Scan for the cell matching the given text and deliver its [X, Y] coordinate at center. 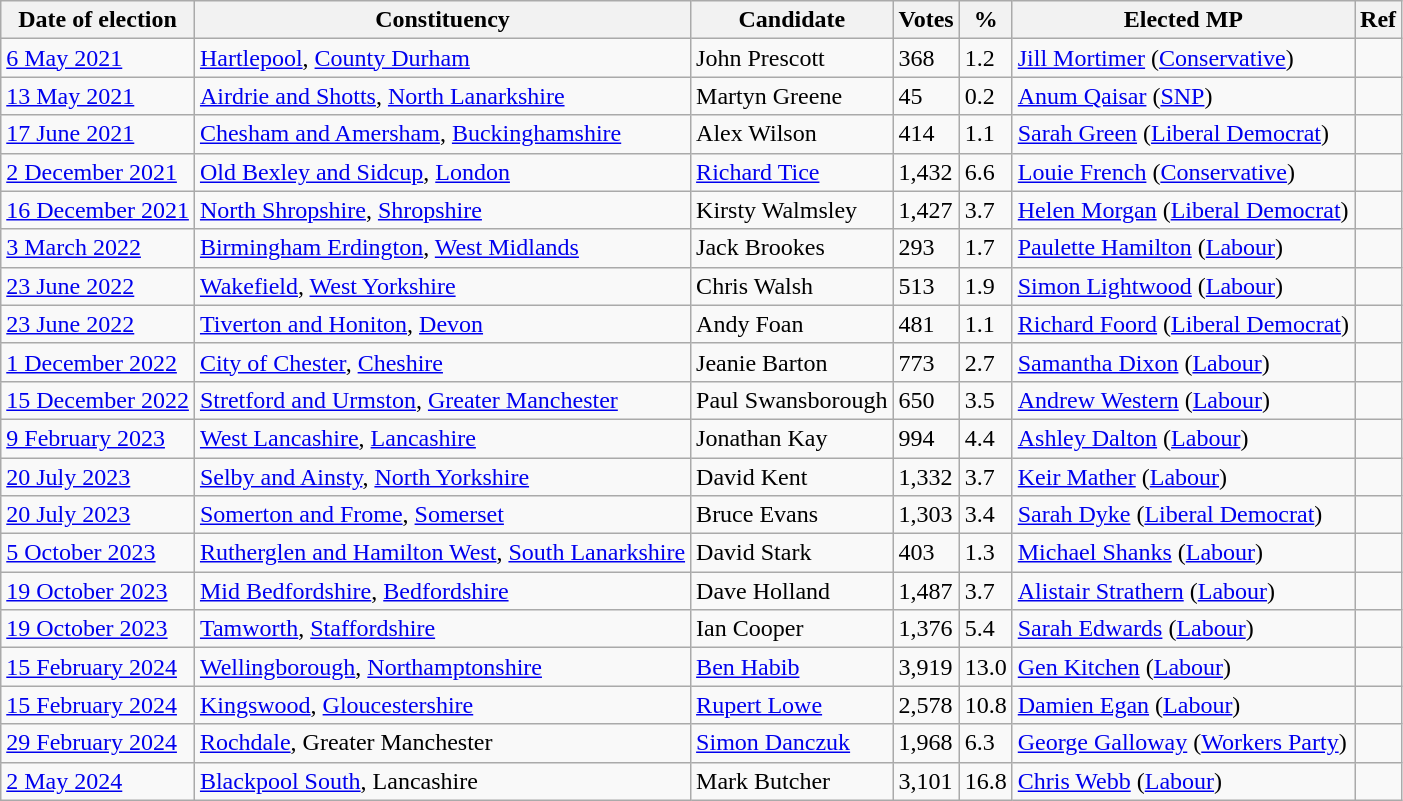
1,968 [926, 743]
3 March 2022 [98, 248]
Chris Webb (Labour) [1183, 781]
Blackpool South, Lancashire [442, 781]
1,432 [926, 172]
1,427 [926, 210]
Airdrie and Shotts, North Lanarkshire [442, 96]
5 October 2023 [98, 553]
29 February 2024 [98, 743]
1.3 [986, 553]
13 May 2021 [98, 96]
773 [926, 362]
Chris Walsh [792, 286]
650 [926, 400]
Selby and Ainsty, North Yorkshire [442, 477]
16.8 [986, 781]
Elected MP [1183, 20]
481 [926, 324]
Richard Foord (Liberal Democrat) [1183, 324]
1,332 [926, 477]
1.7 [986, 248]
Jeanie Barton [792, 362]
13.0 [986, 667]
Kirsty Walmsley [792, 210]
Stretford and Urmston, Greater Manchester [442, 400]
Bruce Evans [792, 515]
Sarah Edwards (Labour) [1183, 629]
Constituency [442, 20]
Somerton and Frome, Somerset [442, 515]
Tamworth, Staffordshire [442, 629]
3,101 [926, 781]
17 June 2021 [98, 134]
Damien Egan (Labour) [1183, 705]
Simon Lightwood (Labour) [1183, 286]
2.7 [986, 362]
6.6 [986, 172]
Rutherglen and Hamilton West, South Lanarkshire [442, 553]
15 December 2022 [98, 400]
Andy Foan [792, 324]
9 February 2023 [98, 438]
Ian Cooper [792, 629]
Date of election [98, 20]
Samantha Dixon (Labour) [1183, 362]
1,376 [926, 629]
Tiverton and Honiton, Devon [442, 324]
3.5 [986, 400]
West Lancashire, Lancashire [442, 438]
10.8 [986, 705]
Mark Butcher [792, 781]
% [986, 20]
0.2 [986, 96]
414 [926, 134]
513 [926, 286]
Ben Habib [792, 667]
Rochdale, Greater Manchester [442, 743]
Wellingborough, Northamptonshire [442, 667]
1,303 [926, 515]
Birmingham Erdington, West Midlands [442, 248]
1.2 [986, 58]
Wakefield, West Yorkshire [442, 286]
Ref [1378, 20]
2 December 2021 [98, 172]
Gen Kitchen (Labour) [1183, 667]
Richard Tice [792, 172]
293 [926, 248]
Jonathan Kay [792, 438]
Hartlepool, County Durham [442, 58]
1 December 2022 [98, 362]
Chesham and Amersham, Buckinghamshire [442, 134]
Mid Bedfordshire, Bedfordshire [442, 591]
Louie French (Conservative) [1183, 172]
45 [926, 96]
Simon Danczuk [792, 743]
16 December 2021 [98, 210]
6 May 2021 [98, 58]
Rupert Lowe [792, 705]
Helen Morgan (Liberal Democrat) [1183, 210]
North Shropshire, Shropshire [442, 210]
Paulette Hamilton (Labour) [1183, 248]
David Kent [792, 477]
Michael Shanks (Labour) [1183, 553]
Sarah Green (Liberal Democrat) [1183, 134]
George Galloway (Workers Party) [1183, 743]
Dave Holland [792, 591]
1.9 [986, 286]
Jack Brookes [792, 248]
Votes [926, 20]
1,487 [926, 591]
John Prescott [792, 58]
3.4 [986, 515]
368 [926, 58]
403 [926, 553]
Kingswood, Gloucestershire [442, 705]
6.3 [986, 743]
Sarah Dyke (Liberal Democrat) [1183, 515]
Old Bexley and Sidcup, London [442, 172]
2,578 [926, 705]
Alex Wilson [792, 134]
5.4 [986, 629]
Andrew Western (Labour) [1183, 400]
Ashley Dalton (Labour) [1183, 438]
Anum Qaisar (SNP) [1183, 96]
Paul Swansborough [792, 400]
4.4 [986, 438]
2 May 2024 [98, 781]
Candidate [792, 20]
Martyn Greene [792, 96]
David Stark [792, 553]
Jill Mortimer (Conservative) [1183, 58]
Keir Mather (Labour) [1183, 477]
994 [926, 438]
3,919 [926, 667]
City of Chester, Cheshire [442, 362]
Alistair Strathern (Labour) [1183, 591]
